Identify which cell holds the provided text, then report its [X, Y] central coordinate. 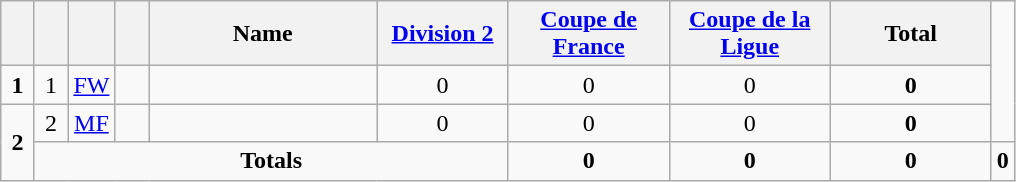
Total [910, 34]
Name [262, 34]
Coupe de France [588, 34]
Coupe de la Ligue [750, 34]
MF [92, 123]
Division 2 [442, 34]
FW [92, 85]
Totals [271, 161]
